Scan for the cell matching the given text and deliver its [x, y] coordinate at center. 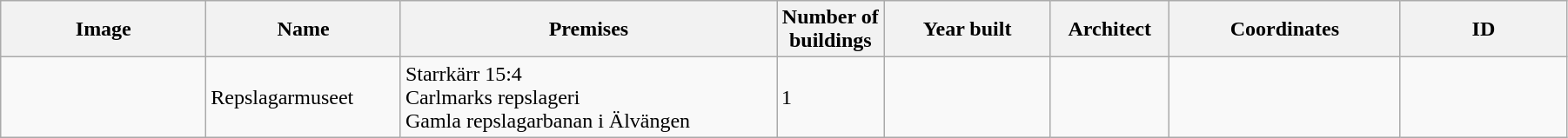
Coordinates [1284, 30]
Year built [968, 30]
ID [1483, 30]
Repslagarmuseet [304, 97]
Number ofbuildings [831, 30]
1 [831, 97]
Name [304, 30]
Premises [588, 30]
Starrkärr 15:4Carlmarks repslageriGamla repslagarbanan i Älvängen [588, 97]
Image [104, 30]
Architect [1109, 30]
